Capture the cell that displays the provided text and extract its (X, Y) central coordinate. 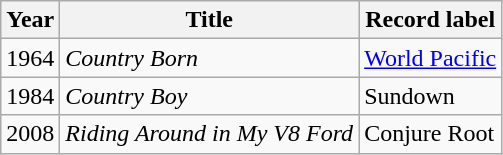
1964 (30, 58)
Conjure Root (430, 134)
Year (30, 20)
Country Boy (210, 96)
Record label (430, 20)
Riding Around in My V8 Ford (210, 134)
Title (210, 20)
2008 (30, 134)
1984 (30, 96)
Sundown (430, 96)
World Pacific (430, 58)
Country Born (210, 58)
